Search for the cell housing the specified text and yield its [x, y] center coordinate. 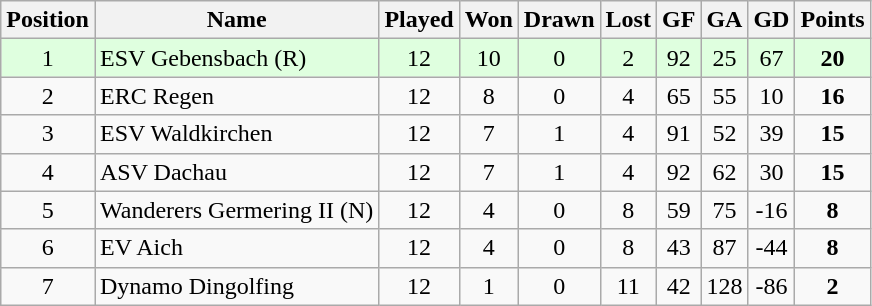
128 [724, 286]
-16 [772, 210]
Won [488, 20]
Drawn [559, 20]
ERC Regen [236, 96]
39 [772, 134]
20 [832, 58]
59 [678, 210]
67 [772, 58]
30 [772, 172]
5 [48, 210]
65 [678, 96]
-44 [772, 248]
6 [48, 248]
25 [724, 58]
Played [419, 20]
52 [724, 134]
3 [48, 134]
ASV Dachau [236, 172]
GD [772, 20]
Lost [628, 20]
11 [628, 286]
Position [48, 20]
87 [724, 248]
-86 [772, 286]
91 [678, 134]
Wanderers Germering II (N) [236, 210]
ESV Waldkirchen [236, 134]
62 [724, 172]
43 [678, 248]
EV Aich [236, 248]
55 [724, 96]
42 [678, 286]
16 [832, 96]
GA [724, 20]
Dynamo Dingolfing [236, 286]
75 [724, 210]
Name [236, 20]
Points [832, 20]
ESV Gebensbach (R) [236, 58]
GF [678, 20]
